Detect which cell encompasses the target text, then output its (X, Y) center coordinate. 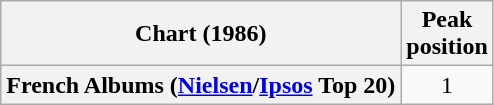
Chart (1986) (201, 34)
1 (447, 85)
Peakposition (447, 34)
French Albums (Nielsen/Ipsos Top 20) (201, 85)
